Pinpoint the cell where the given text exists, returning its [x, y] midpoint coordinate. 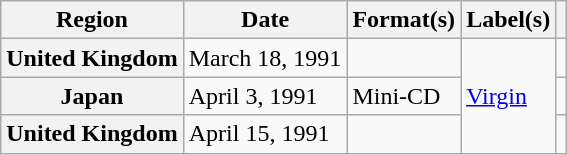
Region [92, 20]
Format(s) [404, 20]
March 18, 1991 [265, 58]
Label(s) [508, 20]
Virgin [508, 96]
Mini-CD [404, 96]
Date [265, 20]
Japan [92, 96]
April 3, 1991 [265, 96]
April 15, 1991 [265, 134]
